Scan for the cell matching the given text and deliver its (X, Y) coordinate at center. 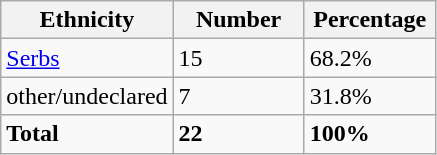
68.2% (370, 58)
22 (238, 134)
100% (370, 134)
7 (238, 96)
other/undeclared (87, 96)
Serbs (87, 58)
15 (238, 58)
Percentage (370, 20)
31.8% (370, 96)
Number (238, 20)
Total (87, 134)
Ethnicity (87, 20)
